Find where the given text appears and provide that cell's center as (x, y) coordinate. 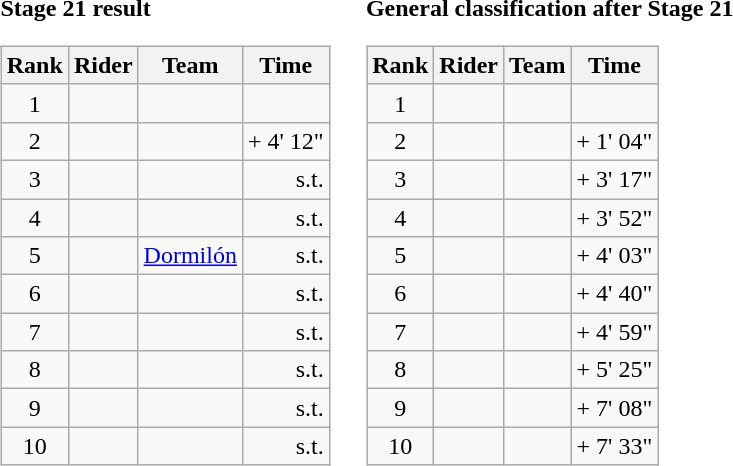
+ 4' 59" (614, 332)
+ 7' 33" (614, 446)
+ 4' 12" (286, 141)
Dormilón (190, 256)
+ 4' 40" (614, 294)
+ 7' 08" (614, 408)
+ 5' 25" (614, 370)
+ 4' 03" (614, 256)
+ 3' 17" (614, 179)
+ 3' 52" (614, 217)
+ 1' 04" (614, 141)
